Capture the cell that displays the provided text and extract its [X, Y] central coordinate. 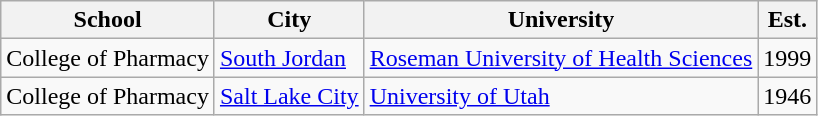
South Jordan [289, 58]
Salt Lake City [289, 96]
1946 [788, 96]
Roseman University of Health Sciences [561, 58]
Est. [788, 20]
University [561, 20]
City [289, 20]
1999 [788, 58]
University of Utah [561, 96]
School [108, 20]
